Capture the cell that displays the provided text and extract its [x, y] central coordinate. 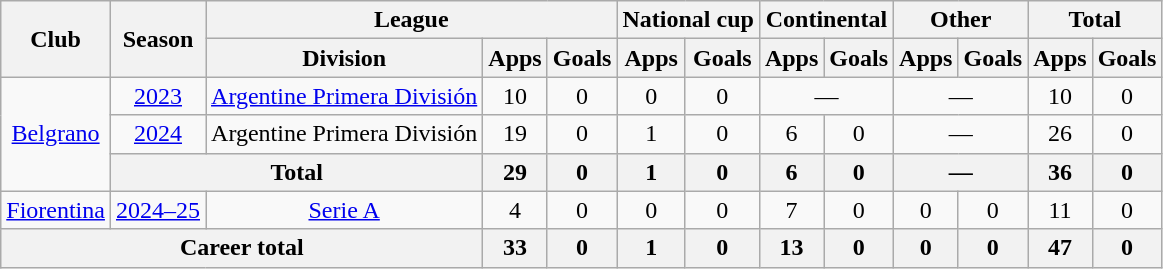
33 [515, 248]
Club [56, 39]
2024–25 [158, 210]
Other [961, 20]
36 [1060, 172]
Serie A [344, 210]
2023 [158, 96]
Career total [242, 248]
4 [515, 210]
11 [1060, 210]
National cup [688, 20]
29 [515, 172]
47 [1060, 248]
13 [791, 248]
League [412, 20]
Continental [826, 20]
Division [344, 58]
2024 [158, 134]
19 [515, 134]
Season [158, 39]
26 [1060, 134]
Fiorentina [56, 210]
Belgrano [56, 134]
7 [791, 210]
